Return [X, Y] of the center of cell containing provided text 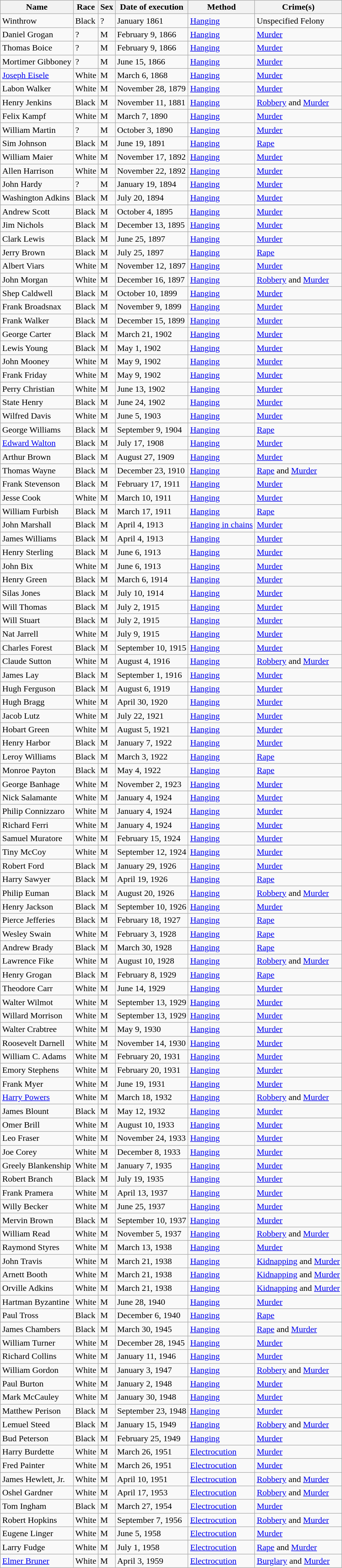
Jerry Brown [37, 252]
July 17, 1908 [152, 443]
Jim Nichols [37, 225]
John Morgan [37, 280]
July 19, 1935 [152, 1179]
Thomas Wayne [37, 471]
September 1, 1916 [152, 675]
September 10, 1926 [152, 907]
Philip Connizzaro [37, 811]
Silas Jones [37, 593]
Wesley Swain [37, 934]
Orville Adkins [37, 1288]
Roosevelt Darnell [37, 1043]
December 13, 1895 [152, 225]
John Travis [37, 1261]
March 18, 1932 [152, 1097]
November 28, 1879 [152, 89]
Matthew Perison [37, 1411]
Frank Myer [37, 1084]
June 13, 1902 [152, 389]
Theodore Carr [37, 988]
Allen Harrison [37, 171]
George Carter [37, 334]
Fred Painter [37, 1465]
November 12, 1897 [152, 266]
Walter Crabtree [37, 1029]
August 5, 1921 [152, 729]
February 8, 1929 [152, 975]
John Marshall [37, 525]
Labon Walker [37, 89]
May 4, 1922 [152, 770]
Harry Powers [37, 1097]
January 29, 1926 [152, 866]
Frank Friday [37, 375]
Name [37, 7]
Emory Stephens [37, 1070]
January 7, 1935 [152, 1166]
Raymond Styres [37, 1247]
March 21, 1902 [152, 334]
February 17, 1911 [152, 484]
December 8, 1933 [152, 1152]
Unspecified Felony [298, 21]
William C. Adams [37, 1057]
Henry Green [37, 579]
December 6, 1940 [152, 1316]
Andrew Scott [37, 212]
William Read [37, 1234]
William Turner [37, 1343]
March 17, 1911 [152, 511]
Samuel Muratore [37, 839]
June 25, 1897 [152, 239]
Burglary and Murder [298, 1561]
Frank Stevenson [37, 484]
John Mooney [37, 361]
March 30, 1928 [152, 947]
February 18, 1927 [152, 920]
November 14, 1930 [152, 1043]
December 15, 1899 [152, 320]
John Bix [37, 566]
Elmer Bruner [37, 1561]
Winthrow [37, 21]
Hanging in chains [222, 525]
Lawrence Fike [37, 961]
James Chambers [37, 1329]
November 11, 1881 [152, 102]
August 27, 1909 [152, 457]
April 17, 1953 [152, 1493]
Race [86, 7]
William Maier [37, 157]
August 10, 1933 [152, 1125]
Wilfred Davis [37, 416]
September 7, 1956 [152, 1520]
January 1861 [152, 21]
Hartman Byzantine [37, 1302]
April 10, 1951 [152, 1479]
June 15, 1866 [152, 62]
Arnett Booth [37, 1275]
Robert Ford [37, 866]
May 12, 1932 [152, 1111]
November 17, 1892 [152, 157]
Felix Kampf [37, 116]
Method [222, 7]
December 28, 1945 [152, 1343]
William Furbish [37, 511]
June 24, 1902 [152, 402]
February 15, 1924 [152, 839]
Tom Ingham [37, 1506]
March 27, 1954 [152, 1506]
Mortimer Gibboney [37, 62]
January 19, 1894 [152, 184]
John Hardy [37, 184]
June 5, 1958 [152, 1534]
Paul Tross [37, 1316]
November 22, 1892 [152, 171]
January 2, 1948 [152, 1384]
July 22, 1921 [152, 716]
July 20, 1894 [152, 198]
Lemuel Steed [37, 1424]
February 3, 1928 [152, 934]
Charles Forest [37, 648]
Henry Harbor [37, 743]
October 10, 1899 [152, 293]
Robert Hopkins [37, 1520]
July 25, 1897 [152, 252]
Robert Branch [37, 1179]
James Hewlett, Jr. [37, 1479]
April 30, 1920 [152, 702]
Omer Brill [37, 1125]
James Blount [37, 1111]
August 10, 1928 [152, 961]
Henry Jackson [37, 907]
January 30, 1948 [152, 1397]
Date of execution [152, 7]
Bud Peterson [37, 1438]
March 6, 1868 [152, 75]
Jacob Lutz [37, 716]
March 3, 1922 [152, 757]
September 10, 1937 [152, 1220]
Daniel Grogan [37, 34]
January 3, 1947 [152, 1370]
May 9, 1930 [152, 1029]
October 4, 1895 [152, 212]
April 13, 1937 [152, 1193]
Richard Collins [37, 1356]
June 28, 1940 [152, 1302]
Harry Burdette [37, 1452]
James Lay [37, 675]
State Henry [37, 402]
William Gordon [37, 1370]
March 6, 1914 [152, 579]
Andrew Brady [37, 947]
Clark Lewis [37, 239]
September 23, 1948 [152, 1411]
September 10, 1915 [152, 648]
June 5, 1903 [152, 416]
Edward Walton [37, 443]
Willy Becker [37, 1206]
Philip Euman [37, 893]
December 16, 1897 [152, 280]
May 1, 1902 [152, 348]
Will Stuart [37, 621]
Paul Burton [37, 1384]
Will Thomas [37, 607]
Mark McCauley [37, 1397]
January 7, 1922 [152, 743]
February 25, 1949 [152, 1438]
Henry Sterling [37, 552]
Hugh Ferguson [37, 689]
Mervin Brown [37, 1220]
Albert Viars [37, 266]
July 1, 1958 [152, 1547]
George Williams [37, 430]
Leo Fraser [37, 1138]
Hobart Green [37, 729]
Greely Blankenship [37, 1166]
Pierce Jefferies [37, 920]
January 11, 1946 [152, 1356]
August 6, 1919 [152, 689]
September 12, 1924 [152, 852]
Eugene Linger [37, 1534]
Thomas Boice [37, 48]
Nick Salamante [37, 797]
Frank Broadsnax [37, 307]
Henry Jenkins [37, 102]
March 13, 1938 [152, 1247]
Nat Jarrell [37, 634]
Washington Adkins [37, 198]
December 23, 1910 [152, 471]
June 19, 1891 [152, 143]
Crime(s) [298, 7]
Arthur Brown [37, 457]
George Banhage [37, 784]
March 30, 1945 [152, 1329]
Perry Christian [37, 389]
James Williams [37, 539]
Frank Pramera [37, 1193]
Sim Johnson [37, 143]
March 10, 1911 [152, 498]
November 2, 1923 [152, 784]
September 9, 1904 [152, 430]
Claude Sutton [37, 661]
William Martin [37, 130]
November 24, 1933 [152, 1138]
Willard Morrison [37, 1015]
Joe Corey [37, 1152]
Harry Sawyer [37, 879]
Hugh Bragg [37, 702]
July 10, 1914 [152, 593]
June 14, 1929 [152, 988]
Monroe Payton [37, 770]
April 19, 1926 [152, 879]
April 3, 1959 [152, 1561]
Jesse Cook [37, 498]
Walter Wilmot [37, 1002]
June 19, 1931 [152, 1084]
Leroy Williams [37, 757]
Lewis Young [37, 348]
March 7, 1890 [152, 116]
January 15, 1949 [152, 1424]
Oshel Gardner [37, 1493]
November 5, 1937 [152, 1234]
Shep Caldwell [37, 293]
Frank Walker [37, 320]
June 25, 1937 [152, 1206]
Larry Fudge [37, 1547]
Joseph Eisele [37, 75]
Tiny McCoy [37, 852]
August 20, 1926 [152, 893]
August 4, 1916 [152, 661]
Richard Ferri [37, 825]
July 9, 1915 [152, 634]
October 3, 1890 [152, 130]
Henry Grogan [37, 975]
November 9, 1899 [152, 307]
Sex [107, 7]
